For the text-containing cell, return its midpoint in (X, Y) coordinate format. 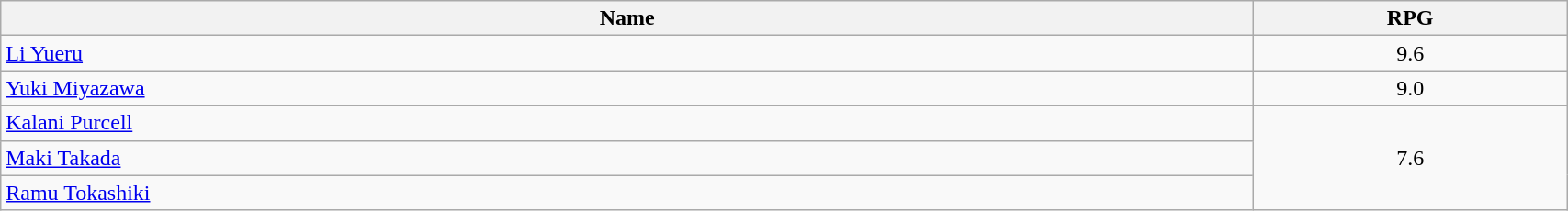
Yuki Miyazawa (627, 88)
RPG (1411, 18)
Li Yueru (627, 53)
Kalani Purcell (627, 123)
9.6 (1411, 53)
7.6 (1411, 158)
Ramu Tokashiki (627, 193)
Name (627, 18)
Maki Takada (627, 158)
9.0 (1411, 88)
